Detect which cell encompasses the target text, then output its [x, y] center coordinate. 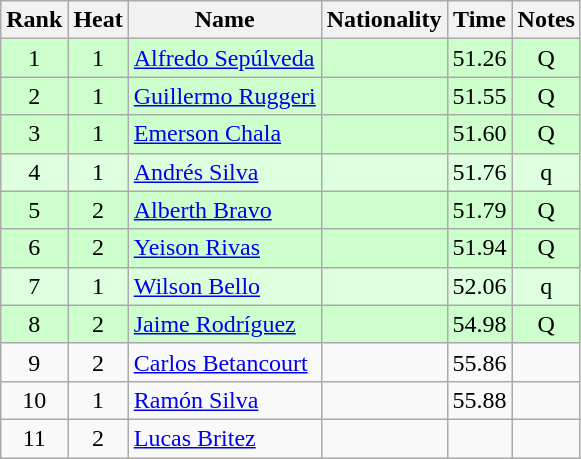
10 [34, 400]
Notes [546, 20]
Name [224, 20]
51.55 [480, 96]
51.60 [480, 134]
Guillermo Ruggeri [224, 96]
Alberth Bravo [224, 210]
Heat [98, 20]
51.76 [480, 172]
Alfredo Sepúlveda [224, 58]
Emerson Chala [224, 134]
Andrés Silva [224, 172]
Lucas Britez [224, 438]
8 [34, 324]
51.94 [480, 248]
55.88 [480, 400]
51.26 [480, 58]
54.98 [480, 324]
11 [34, 438]
Rank [34, 20]
Jaime Rodríguez [224, 324]
5 [34, 210]
Wilson Bello [224, 286]
51.79 [480, 210]
9 [34, 362]
Yeison Rivas [224, 248]
52.06 [480, 286]
6 [34, 248]
55.86 [480, 362]
7 [34, 286]
4 [34, 172]
Time [480, 20]
3 [34, 134]
Nationality [384, 20]
Ramón Silva [224, 400]
Carlos Betancourt [224, 362]
